Locate the cell with the specified text and output its [X, Y] center coordinate. 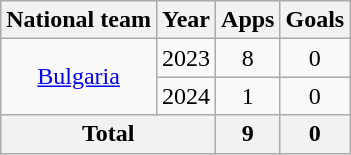
Total [108, 134]
9 [248, 134]
Bulgaria [79, 77]
2023 [186, 58]
2024 [186, 96]
8 [248, 58]
National team [79, 20]
1 [248, 96]
Goals [315, 20]
Year [186, 20]
Apps [248, 20]
